Pinpoint the cell where the given text exists, returning its [X, Y] midpoint coordinate. 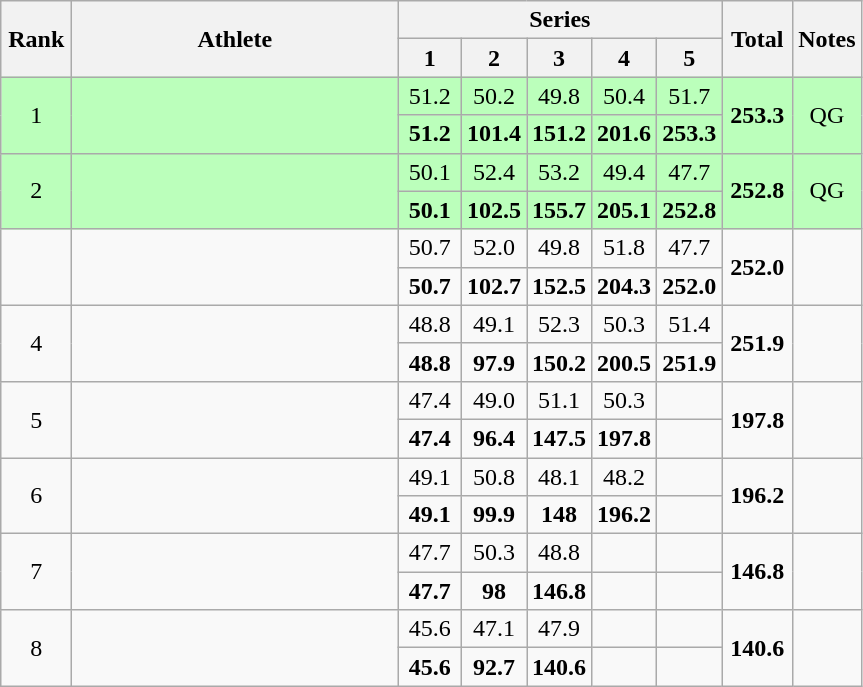
47.9 [558, 629]
51.7 [690, 96]
Notes [827, 39]
96.4 [494, 438]
51.8 [624, 248]
92.7 [494, 667]
51.1 [558, 400]
152.5 [558, 286]
200.5 [624, 362]
150.2 [558, 362]
52.0 [494, 248]
7 [36, 572]
151.2 [558, 134]
47.1 [494, 629]
48.2 [624, 477]
97.9 [494, 362]
50.2 [494, 96]
8 [36, 648]
53.2 [558, 172]
98 [494, 591]
49.4 [624, 172]
Series [560, 20]
48.1 [558, 477]
148 [558, 515]
147.5 [558, 438]
155.7 [558, 210]
201.6 [624, 134]
50.4 [624, 96]
204.3 [624, 286]
3 [558, 58]
99.9 [494, 515]
205.1 [624, 210]
6 [36, 496]
102.7 [494, 286]
49.0 [494, 400]
51.4 [690, 324]
50.8 [494, 477]
52.4 [494, 172]
Athlete [235, 39]
Total [758, 39]
Rank [36, 39]
52.3 [558, 324]
102.5 [494, 210]
101.4 [494, 134]
